Identify which cell holds the provided text, then report its [X, Y] central coordinate. 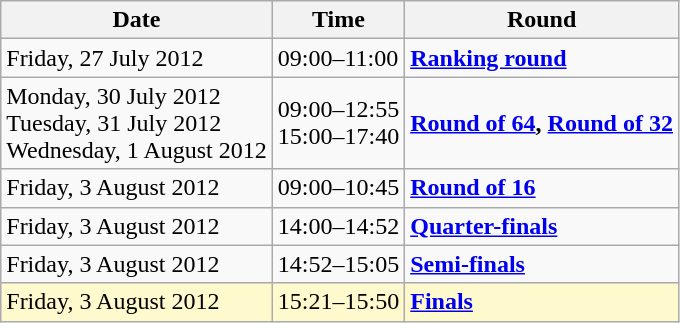
15:21–15:50 [338, 302]
Time [338, 20]
Round of 16 [542, 188]
14:00–14:52 [338, 226]
Monday, 30 July 2012Tuesday, 31 July 2012Wednesday, 1 August 2012 [137, 123]
Round of 64, Round of 32 [542, 123]
Friday, 27 July 2012 [137, 58]
Ranking round [542, 58]
Finals [542, 302]
09:00–10:45 [338, 188]
Round [542, 20]
09:00–12:5515:00–17:40 [338, 123]
09:00–11:00 [338, 58]
Quarter-finals [542, 226]
Date [137, 20]
14:52–15:05 [338, 264]
Semi-finals [542, 264]
